Return the [x, y] coordinate for the center point of the cell that contains the specified text.  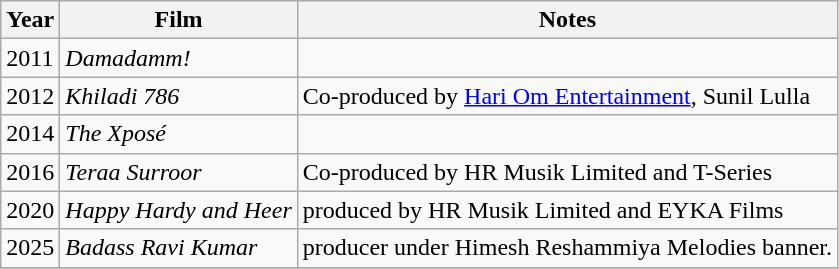
Film [178, 20]
2011 [30, 58]
Happy Hardy and Heer [178, 210]
Notes [567, 20]
Khiladi 786 [178, 96]
The Xposé [178, 134]
2014 [30, 134]
2016 [30, 172]
Damadamm! [178, 58]
Year [30, 20]
2012 [30, 96]
2020 [30, 210]
2025 [30, 248]
Co-produced by HR Musik Limited and T-Series [567, 172]
Teraa Surroor [178, 172]
producer under Himesh Reshammiya Melodies banner. [567, 248]
produced by HR Musik Limited and EYKA Films [567, 210]
Co-produced by Hari Om Entertainment, Sunil Lulla [567, 96]
Badass Ravi Kumar [178, 248]
